Return [X, Y] of the center of cell containing provided text 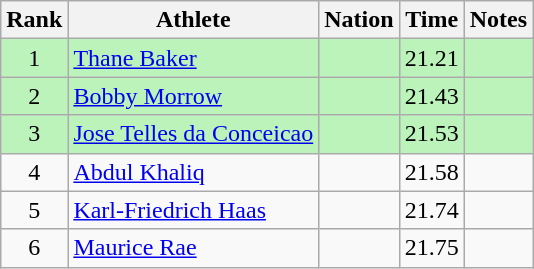
6 [34, 248]
Abdul Khaliq [194, 172]
21.21 [432, 58]
21.58 [432, 172]
Time [432, 20]
21.53 [432, 134]
4 [34, 172]
Notes [498, 20]
Thane Baker [194, 58]
21.43 [432, 96]
Karl-Friedrich Haas [194, 210]
1 [34, 58]
2 [34, 96]
Nation [359, 20]
Bobby Morrow [194, 96]
Athlete [194, 20]
Rank [34, 20]
3 [34, 134]
21.74 [432, 210]
Maurice Rae [194, 248]
21.75 [432, 248]
Jose Telles da Conceicao [194, 134]
5 [34, 210]
